Determine the [x, y] coordinate at the center of the cell enclosing the given text.  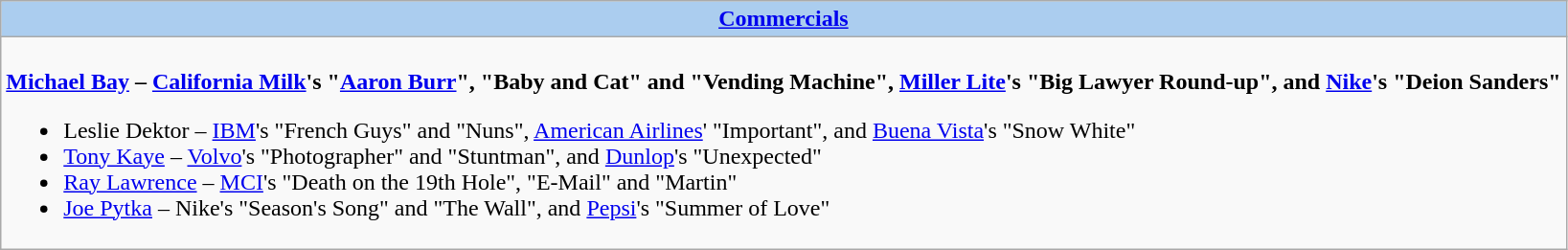
Commercials [784, 19]
